From the cell containing the given text, extract its center point as [x, y] coordinate. 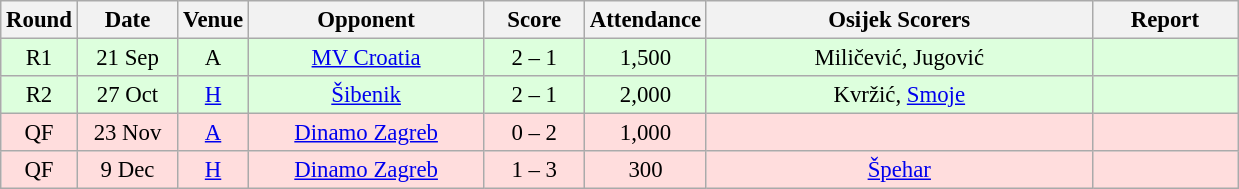
Osijek Scorers [899, 20]
Opponent [366, 20]
Attendance [646, 20]
Report [1165, 20]
300 [646, 170]
1,000 [646, 133]
R1 [39, 58]
23 Nov [128, 133]
Date [128, 20]
R2 [39, 95]
9 Dec [128, 170]
0 – 2 [534, 133]
1,500 [646, 58]
27 Oct [128, 95]
Round [39, 20]
1 – 3 [534, 170]
Špehar [899, 170]
Miličević, Jugović [899, 58]
21 Sep [128, 58]
MV Croatia [366, 58]
Venue [214, 20]
Score [534, 20]
Šibenik [366, 95]
Kvržić, Smoje [899, 95]
2,000 [646, 95]
